Scan for the cell matching the given text and deliver its (x, y) coordinate at center. 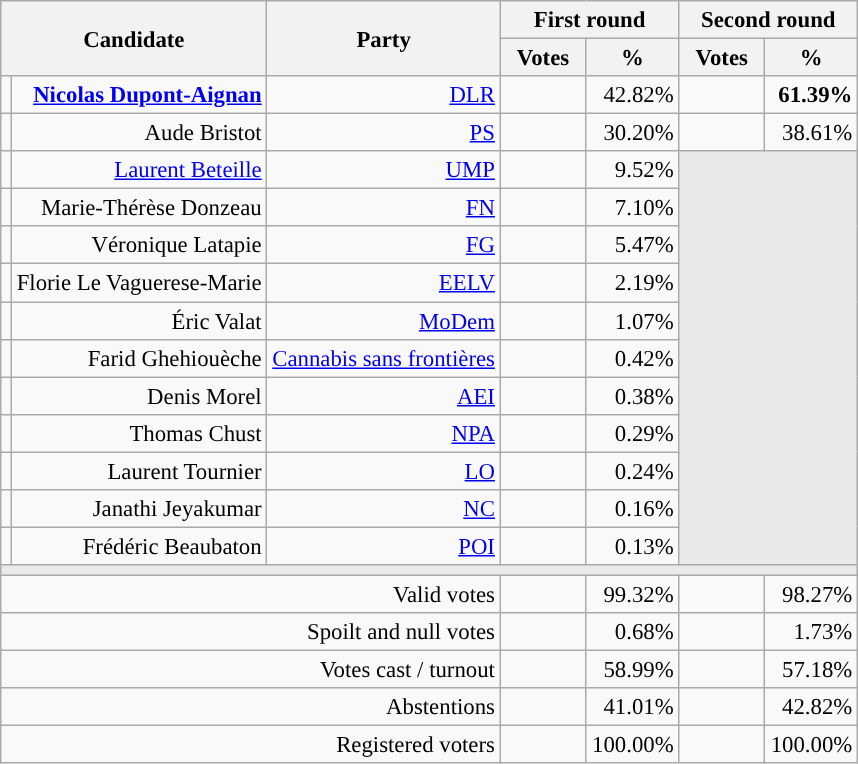
Véronique Latapie (139, 245)
38.61% (812, 133)
NC (384, 509)
MoDem (384, 321)
Registered voters (251, 745)
1.07% (632, 321)
41.01% (632, 707)
Second round (768, 20)
Florie Le Vaguerese-Marie (139, 283)
First round (590, 20)
Cannabis sans frontières (384, 358)
Marie-Thérèse Donzeau (139, 208)
Laurent Tournier (139, 471)
0.68% (632, 632)
0.38% (632, 396)
0.13% (632, 546)
0.29% (632, 433)
Farid Ghehiouèche (139, 358)
Nicolas Dupont-Aignan (139, 95)
0.16% (632, 509)
0.24% (632, 471)
FG (384, 245)
Votes cast / turnout (251, 670)
7.10% (632, 208)
Frédéric Beaubaton (139, 546)
98.27% (812, 594)
30.20% (632, 133)
1.73% (812, 632)
57.18% (812, 670)
Abstentions (251, 707)
FN (384, 208)
EELV (384, 283)
Valid votes (251, 594)
POI (384, 546)
61.39% (812, 95)
99.32% (632, 594)
Party (384, 38)
Candidate (134, 38)
Denis Morel (139, 396)
Éric Valat (139, 321)
0.42% (632, 358)
DLR (384, 95)
2.19% (632, 283)
Laurent Beteille (139, 170)
9.52% (632, 170)
Spoilt and null votes (251, 632)
NPA (384, 433)
Aude Bristot (139, 133)
Thomas Chust (139, 433)
58.99% (632, 670)
LO (384, 471)
Janathi Jeyakumar (139, 509)
5.47% (632, 245)
PS (384, 133)
AEI (384, 396)
UMP (384, 170)
